Detect which cell encompasses the target text, then output its [x, y] center coordinate. 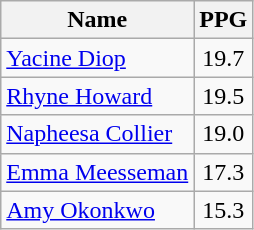
Napheesa Collier [98, 134]
Rhyne Howard [98, 96]
Amy Okonkwo [98, 210]
PPG [224, 20]
19.5 [224, 96]
Yacine Diop [98, 58]
Emma Meesseman [98, 172]
Name [98, 20]
19.0 [224, 134]
15.3 [224, 210]
17.3 [224, 172]
19.7 [224, 58]
